Return (x, y) of the center of cell containing provided text 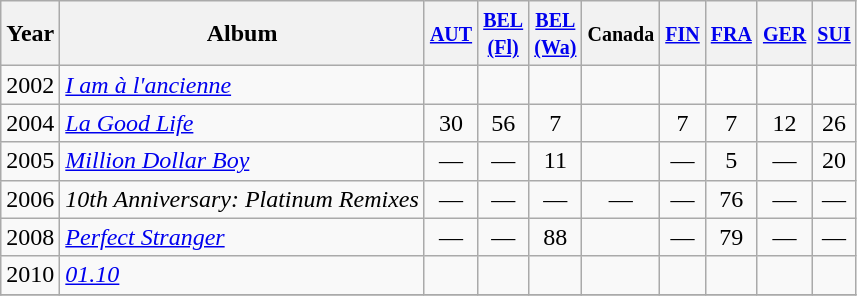
FIN (683, 34)
Perfect Stranger (242, 237)
79 (731, 237)
FRA (731, 34)
11 (556, 161)
2008 (30, 237)
2005 (30, 161)
10th Anniversary: Platinum Remixes (242, 199)
SUI (834, 34)
26 (834, 123)
20 (834, 161)
5 (731, 161)
La Good Life (242, 123)
BEL (Wa) (556, 34)
76 (731, 199)
Million Dollar Boy (242, 161)
2010 (30, 275)
Year (30, 34)
2002 (30, 85)
AUT (450, 34)
12 (784, 123)
I am à l'ancienne (242, 85)
BEL (Fl) (504, 34)
GER (784, 34)
88 (556, 237)
Canada (621, 34)
01.10 (242, 275)
56 (504, 123)
2006 (30, 199)
2004 (30, 123)
30 (450, 123)
Album (242, 34)
